Detect which cell encompasses the target text, then output its [x, y] center coordinate. 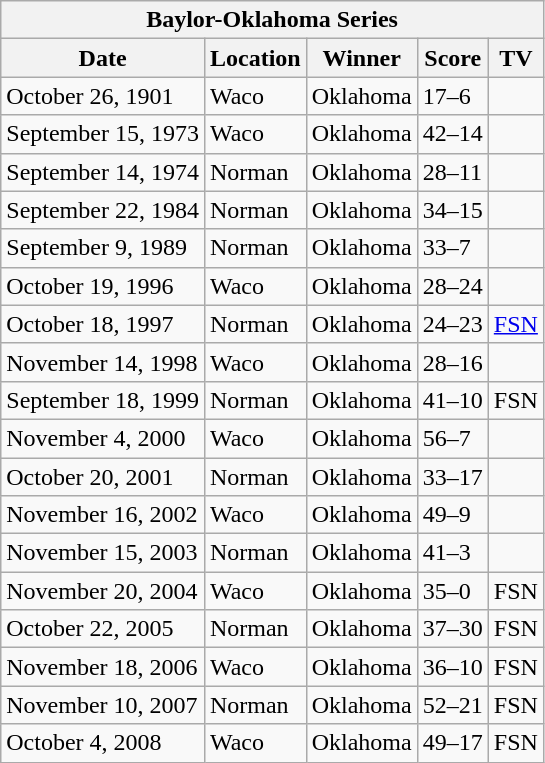
October 22, 2005 [103, 629]
24–23 [452, 324]
Score [452, 58]
41–10 [452, 400]
October 20, 2001 [103, 477]
September 22, 1984 [103, 210]
34–15 [452, 210]
October 26, 1901 [103, 96]
42–14 [452, 134]
November 10, 2007 [103, 705]
November 4, 2000 [103, 438]
33–17 [452, 477]
September 15, 1973 [103, 134]
TV [516, 58]
November 16, 2002 [103, 515]
November 20, 2004 [103, 591]
56–7 [452, 438]
Winner [362, 58]
41–3 [452, 553]
Location [255, 58]
September 18, 1999 [103, 400]
28–24 [452, 286]
52–21 [452, 705]
November 15, 2003 [103, 553]
49–17 [452, 743]
Date [103, 58]
November 18, 2006 [103, 667]
September 14, 1974 [103, 172]
36–10 [452, 667]
35–0 [452, 591]
September 9, 1989 [103, 248]
November 14, 1998 [103, 362]
37–30 [452, 629]
October 18, 1997 [103, 324]
October 19, 1996 [103, 286]
Baylor-Oklahoma Series [272, 20]
28–16 [452, 362]
17–6 [452, 96]
33–7 [452, 248]
28–11 [452, 172]
October 4, 2008 [103, 743]
49–9 [452, 515]
